Search for the cell housing the specified text and yield its [x, y] center coordinate. 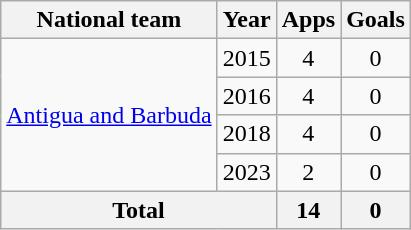
2018 [246, 134]
Apps [308, 20]
14 [308, 210]
2 [308, 172]
2015 [246, 58]
Goals [376, 20]
Antigua and Barbuda [109, 115]
Total [138, 210]
Year [246, 20]
2016 [246, 96]
2023 [246, 172]
National team [109, 20]
